Output the (X, Y) coordinate of the center of the cell containing the given text.  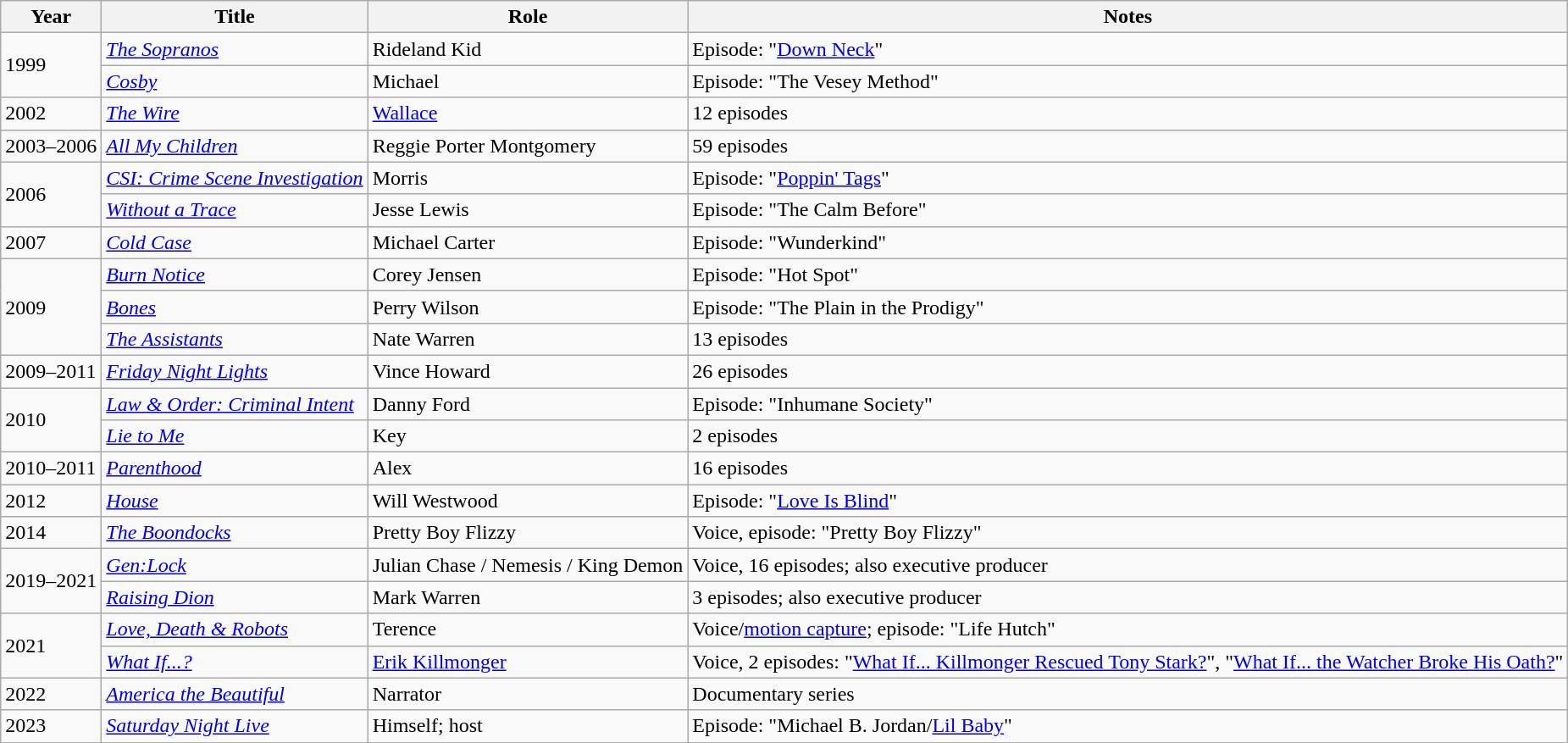
CSI: Crime Scene Investigation (235, 178)
Reggie Porter Montgomery (528, 146)
Wallace (528, 114)
Episode: "The Calm Before" (1128, 210)
Bones (235, 307)
Friday Night Lights (235, 371)
The Sopranos (235, 49)
Vince Howard (528, 371)
Nate Warren (528, 339)
Key (528, 436)
2021 (51, 646)
2009–2011 (51, 371)
12 episodes (1128, 114)
America the Beautiful (235, 694)
Episode: "The Vesey Method" (1128, 81)
Voice, episode: "Pretty Boy Flizzy" (1128, 533)
Episode: "The Plain in the Prodigy" (1128, 307)
2014 (51, 533)
Voice, 16 episodes; also executive producer (1128, 565)
All My Children (235, 146)
2002 (51, 114)
2 episodes (1128, 436)
The Boondocks (235, 533)
Parenthood (235, 469)
Raising Dion (235, 597)
Episode: "Inhumane Society" (1128, 404)
16 episodes (1128, 469)
Gen:Lock (235, 565)
The Wire (235, 114)
Title (235, 17)
Pretty Boy Flizzy (528, 533)
2022 (51, 694)
Narrator (528, 694)
59 episodes (1128, 146)
Role (528, 17)
Episode: "Poppin' Tags" (1128, 178)
Julian Chase / Nemesis / King Demon (528, 565)
Episode: "Wunderkind" (1128, 242)
Perry Wilson (528, 307)
2003–2006 (51, 146)
Mark Warren (528, 597)
Voice, 2 episodes: "What If... Killmonger Rescued Tony Stark?", "What If... the Watcher Broke His Oath?" (1128, 662)
Lie to Me (235, 436)
2023 (51, 726)
2019–2021 (51, 581)
Morris (528, 178)
Episode: "Hot Spot" (1128, 274)
House (235, 501)
Danny Ford (528, 404)
3 episodes; also executive producer (1128, 597)
Burn Notice (235, 274)
13 episodes (1128, 339)
What If...? (235, 662)
Love, Death & Robots (235, 629)
The Assistants (235, 339)
Year (51, 17)
Alex (528, 469)
Voice/motion capture; episode: "Life Hutch" (1128, 629)
2010–2011 (51, 469)
Cold Case (235, 242)
Himself; host (528, 726)
Michael Carter (528, 242)
Jesse Lewis (528, 210)
Rideland Kid (528, 49)
2012 (51, 501)
Will Westwood (528, 501)
Erik Killmonger (528, 662)
Saturday Night Live (235, 726)
2006 (51, 194)
Cosby (235, 81)
Episode: "Michael B. Jordan/Lil Baby" (1128, 726)
Corey Jensen (528, 274)
1999 (51, 65)
2009 (51, 307)
26 episodes (1128, 371)
Terence (528, 629)
Episode: "Down Neck" (1128, 49)
Michael (528, 81)
Law & Order: Criminal Intent (235, 404)
2010 (51, 420)
Without a Trace (235, 210)
Documentary series (1128, 694)
Episode: "Love Is Blind" (1128, 501)
Notes (1128, 17)
2007 (51, 242)
